For the text-containing cell, return its midpoint in [X, Y] coordinate format. 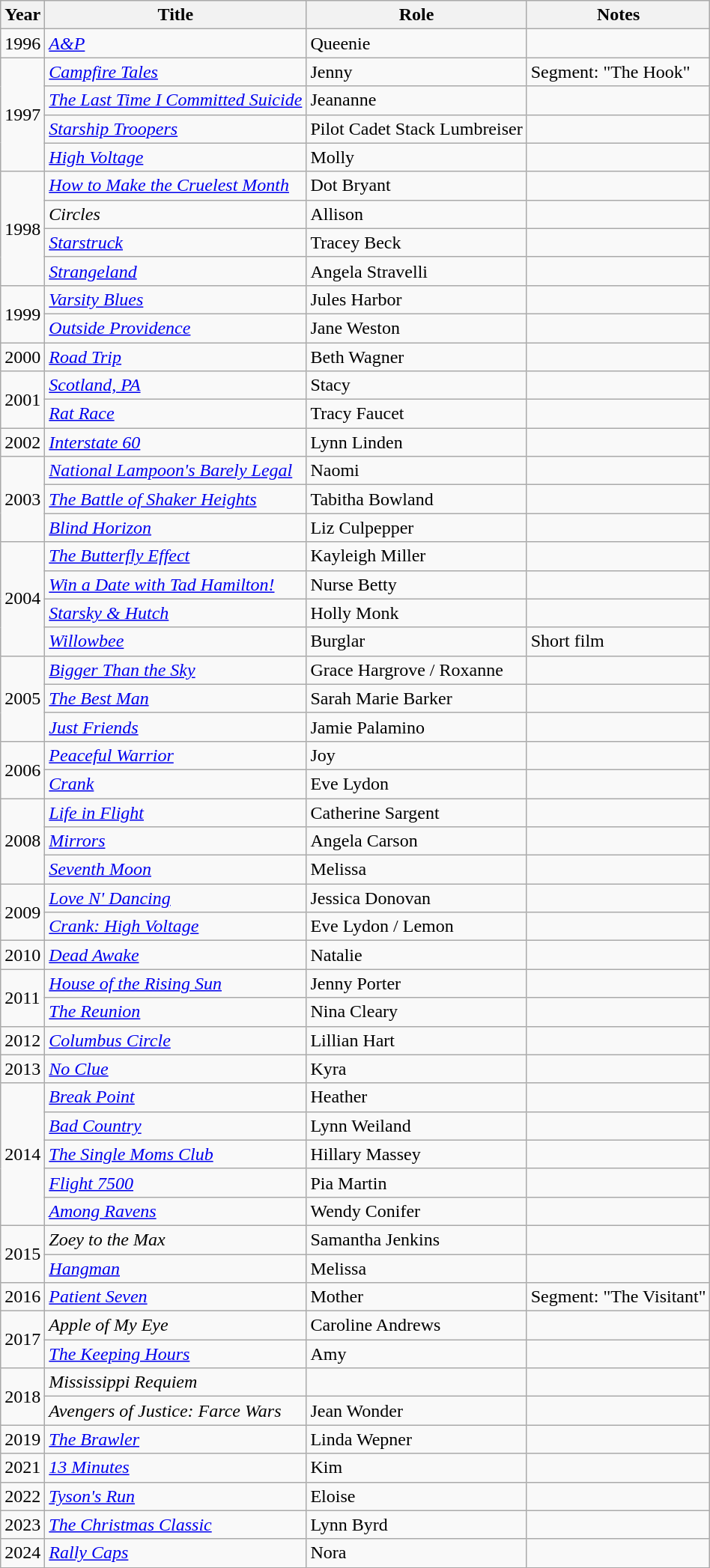
13 Minutes [175, 1468]
Avengers of Justice: Farce Wars [175, 1411]
Just Friends [175, 727]
Flight 7500 [175, 1183]
Title [175, 15]
Kayleigh Miller [416, 556]
1997 [22, 115]
1999 [22, 314]
Tabitha Bowland [416, 499]
Interstate 60 [175, 442]
2022 [22, 1496]
Eloise [416, 1496]
Eve Lydon [416, 784]
Stacy [416, 385]
Eve Lydon / Lemon [416, 927]
Win a Date with Tad Hamilton! [175, 585]
Bigger Than the Sky [175, 670]
2013 [22, 1069]
Burglar [416, 641]
Pilot Cadet Stack Lumbreiser [416, 129]
Pia Martin [416, 1183]
2011 [22, 998]
Hangman [175, 1269]
2024 [22, 1553]
The Butterfly Effect [175, 556]
Year [22, 15]
Short film [619, 641]
A&P [175, 43]
Life in Flight [175, 812]
Catherine Sargent [416, 812]
Angela Stravelli [416, 271]
The Brawler [175, 1439]
2001 [22, 400]
Lynn Weiland [416, 1126]
Willowbee [175, 641]
Rally Caps [175, 1553]
Natalie [416, 955]
Lynn Byrd [416, 1525]
2014 [22, 1154]
Varsity Blues [175, 299]
The Single Moms Club [175, 1154]
Liz Culpepper [416, 528]
Naomi [416, 471]
Starsky & Hutch [175, 613]
Mirrors [175, 841]
2010 [22, 955]
The Keeping Hours [175, 1354]
Jenny [416, 72]
Grace Hargrove / Roxanne [416, 670]
Hillary Massey [416, 1154]
Tracey Beck [416, 242]
Jeananne [416, 100]
National Lampoon's Barely Legal [175, 471]
2019 [22, 1439]
The Best Man [175, 698]
Holly Monk [416, 613]
Beth Wagner [416, 357]
2002 [22, 442]
Tracy Faucet [416, 414]
Angela Carson [416, 841]
Role [416, 15]
2009 [22, 912]
Segment: "The Hook" [619, 72]
Starship Troopers [175, 129]
Wendy Conifer [416, 1211]
Kyra [416, 1069]
Linda Wepner [416, 1439]
2016 [22, 1297]
Samantha Jenkins [416, 1239]
Among Ravens [175, 1211]
Kim [416, 1468]
Dot Bryant [416, 186]
How to Make the Cruelest Month [175, 186]
Starstruck [175, 242]
No Clue [175, 1069]
Jenny Porter [416, 983]
Nora [416, 1553]
Queenie [416, 43]
Amy [416, 1354]
Peaceful Warrior [175, 755]
Dead Awake [175, 955]
2000 [22, 357]
Circles [175, 214]
2005 [22, 698]
Jamie Palamino [416, 727]
High Voltage [175, 157]
Molly [416, 157]
2008 [22, 841]
Rat Race [175, 414]
Sarah Marie Barker [416, 698]
Mother [416, 1297]
Road Trip [175, 357]
Lynn Linden [416, 442]
Blind Horizon [175, 528]
The Reunion [175, 1012]
Crank [175, 784]
Jules Harbor [416, 299]
Bad Country [175, 1126]
Nurse Betty [416, 585]
The Battle of Shaker Heights [175, 499]
1996 [22, 43]
House of the Rising Sun [175, 983]
The Last Time I Committed Suicide [175, 100]
Jessica Donovan [416, 898]
Columbus Circle [175, 1040]
Allison [416, 214]
Campfire Tales [175, 72]
Notes [619, 15]
2017 [22, 1340]
2006 [22, 769]
Crank: High Voltage [175, 927]
1998 [22, 228]
2004 [22, 599]
2021 [22, 1468]
Zoey to the Max [175, 1239]
2003 [22, 499]
Jean Wonder [416, 1411]
Patient Seven [175, 1297]
2023 [22, 1525]
The Christmas Classic [175, 1525]
2018 [22, 1397]
Scotland, PA [175, 385]
Nina Cleary [416, 1012]
Break Point [175, 1097]
Mississippi Requiem [175, 1382]
Lillian Hart [416, 1040]
2012 [22, 1040]
Segment: "The Visitant" [619, 1297]
Love N' Dancing [175, 898]
Outside Providence [175, 328]
Tyson's Run [175, 1496]
Strangeland [175, 271]
Joy [416, 755]
Seventh Moon [175, 870]
2015 [22, 1254]
Jane Weston [416, 328]
Caroline Andrews [416, 1326]
Apple of My Eye [175, 1326]
Heather [416, 1097]
